Output the (X, Y) coordinate of the center of the cell containing the given text.  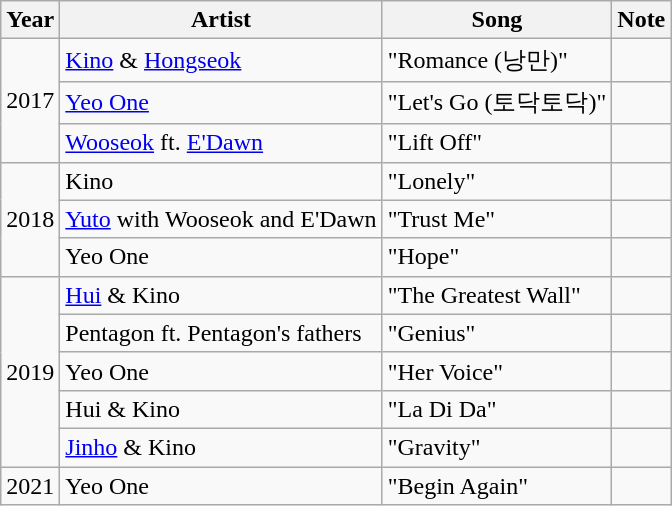
"Genius" (497, 333)
2017 (30, 100)
Pentagon ft. Pentagon's fathers (221, 333)
2019 (30, 371)
"Let's Go (토닥토닥)" (497, 102)
"Begin Again" (497, 485)
"The Greatest Wall" (497, 295)
Wooseok ft. E'Dawn (221, 143)
Yuto with Wooseok and E'Dawn (221, 219)
Jinho & Kino (221, 447)
"Trust Me" (497, 219)
Kino (221, 181)
Artist (221, 20)
"Gravity" (497, 447)
"La Di Da" (497, 409)
Year (30, 20)
Song (497, 20)
"Romance (낭만)" (497, 60)
2018 (30, 219)
"Her Voice" (497, 371)
"Hope" (497, 257)
"Lonely" (497, 181)
2021 (30, 485)
Note (642, 20)
Kino & Hongseok (221, 60)
"Lift Off" (497, 143)
